Identify which cell holds the provided text, then report its [X, Y] central coordinate. 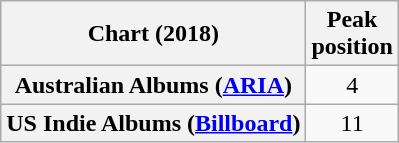
US Indie Albums (Billboard) [154, 123]
4 [352, 85]
11 [352, 123]
Australian Albums (ARIA) [154, 85]
Peak position [352, 34]
Chart (2018) [154, 34]
